Determine the (X, Y) coordinate at the center of the cell enclosing the given text.  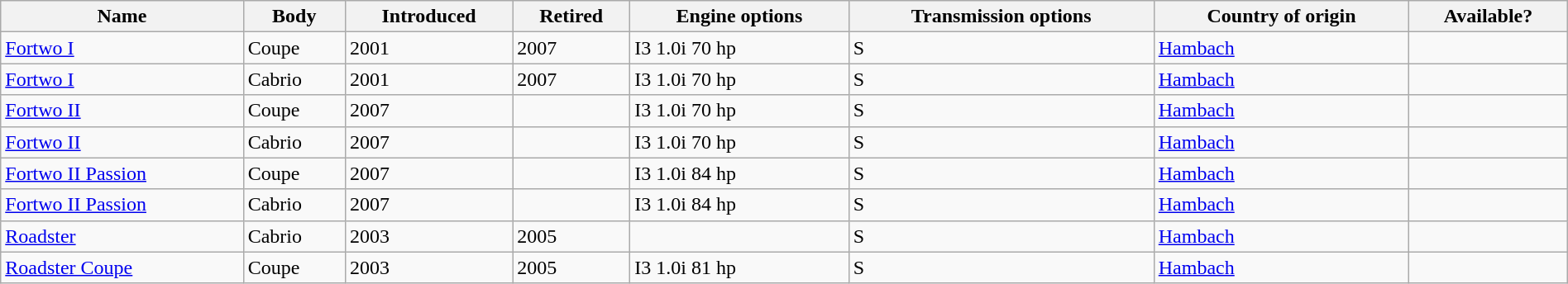
Engine options (739, 17)
Roadster Coupe (122, 267)
Roadster (122, 236)
Available? (1489, 17)
Retired (571, 17)
Name (122, 17)
Introduced (428, 17)
Country of origin (1281, 17)
I3 1.0i 81 hp (739, 267)
Transmission options (1001, 17)
Body (294, 17)
